Pinpoint the cell where the given text exists, returning its (X, Y) midpoint coordinate. 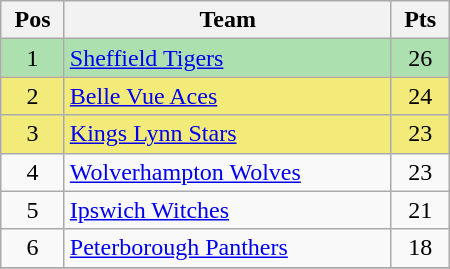
2 (33, 96)
Pos (33, 20)
5 (33, 210)
Kings Lynn Stars (228, 134)
Sheffield Tigers (228, 58)
1 (33, 58)
21 (420, 210)
Pts (420, 20)
26 (420, 58)
Belle Vue Aces (228, 96)
18 (420, 248)
Peterborough Panthers (228, 248)
Wolverhampton Wolves (228, 172)
6 (33, 248)
3 (33, 134)
Team (228, 20)
Ipswich Witches (228, 210)
4 (33, 172)
24 (420, 96)
